Return [X, Y] of the center of cell containing provided text 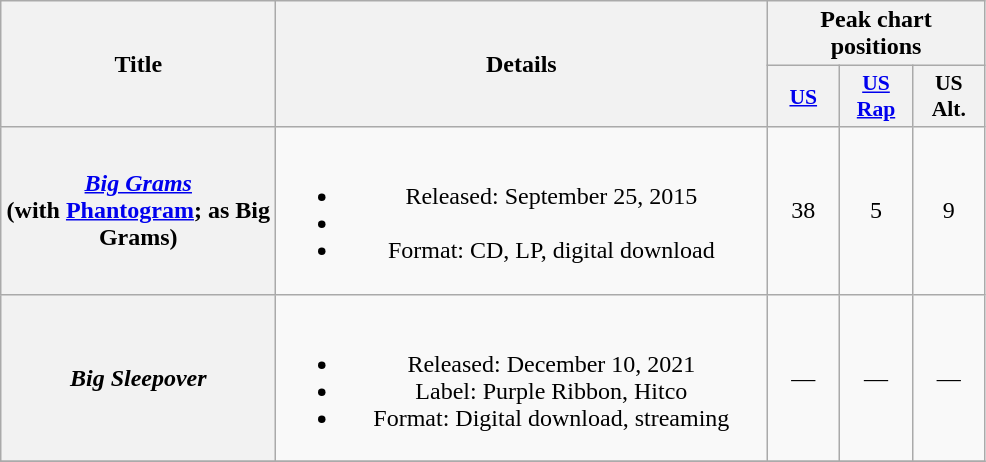
9 [948, 210]
Big Sleepover [138, 378]
Title [138, 64]
USAlt. [948, 96]
Peak chart positions [876, 34]
38 [804, 210]
Big Grams(with Phantogram; as Big Grams) [138, 210]
Released: September 25, 2015Format: CD, LP, digital download [522, 210]
5 [876, 210]
Released: December 10, 2021Label: Purple Ribbon, HitcoFormat: Digital download, streaming [522, 378]
USRap [876, 96]
US [804, 96]
Details [522, 64]
